Find where the given text appears and provide that cell's center as [X, Y] coordinate. 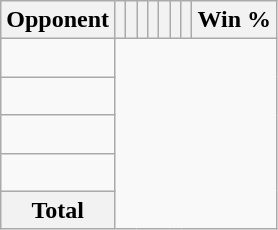
Win % [234, 20]
Opponent [58, 20]
Total [58, 210]
